Return (X, Y) of the center of cell containing provided text 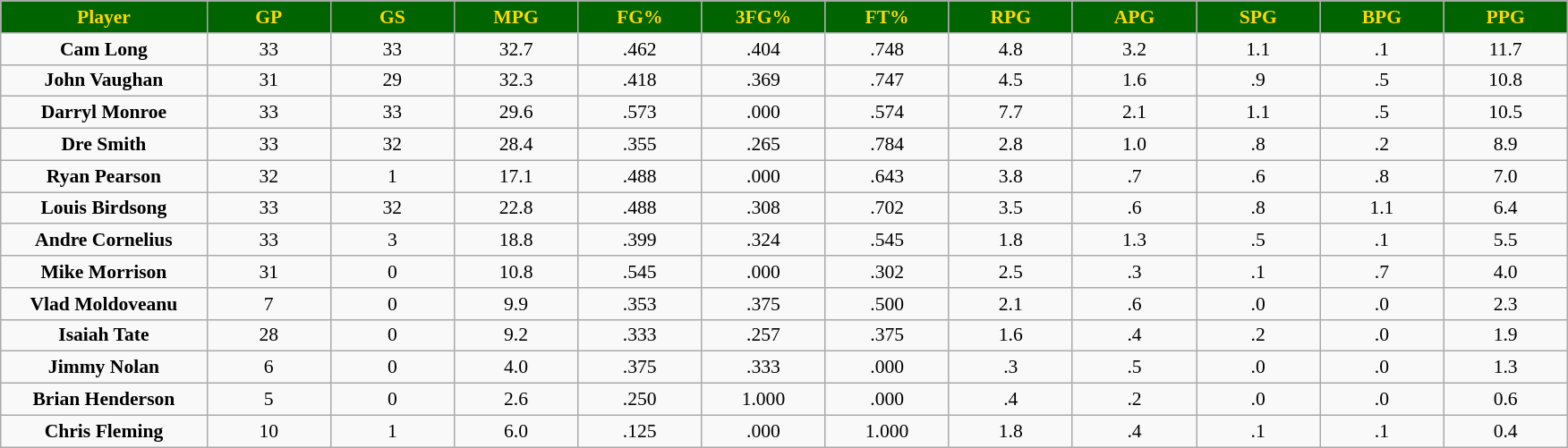
.404 (763, 49)
BPG (1382, 17)
1.0 (1134, 145)
.324 (763, 241)
29 (392, 80)
11.7 (1505, 49)
4.8 (1010, 49)
.748 (887, 49)
7 (268, 304)
.418 (640, 80)
9.9 (516, 304)
MPG (516, 17)
8.9 (1505, 145)
7.0 (1505, 176)
28 (268, 335)
.353 (640, 304)
Mike Morrison (104, 272)
32.3 (516, 80)
1.9 (1505, 335)
.784 (887, 145)
Louis Birdsong (104, 208)
22.8 (516, 208)
.125 (640, 431)
6.4 (1505, 208)
17.1 (516, 176)
29.6 (516, 113)
GS (392, 17)
Cam Long (104, 49)
.265 (763, 145)
3FG% (763, 17)
Jimmy Nolan (104, 368)
3 (392, 241)
Andre Cornelius (104, 241)
0.6 (1505, 400)
Dre Smith (104, 145)
Vlad Moldoveanu (104, 304)
Darryl Monroe (104, 113)
.702 (887, 208)
7.7 (1010, 113)
.369 (763, 80)
.747 (887, 80)
Brian Henderson (104, 400)
APG (1134, 17)
.257 (763, 335)
3.8 (1010, 176)
.302 (887, 272)
9.2 (516, 335)
.355 (640, 145)
5.5 (1505, 241)
Isaiah Tate (104, 335)
10.5 (1505, 113)
2.8 (1010, 145)
FG% (640, 17)
.574 (887, 113)
0.4 (1505, 431)
32.7 (516, 49)
.399 (640, 241)
.462 (640, 49)
18.8 (516, 241)
GP (268, 17)
Chris Fleming (104, 431)
FT% (887, 17)
5 (268, 400)
10 (268, 431)
.573 (640, 113)
SPG (1258, 17)
2.6 (516, 400)
2.3 (1505, 304)
28.4 (516, 145)
.643 (887, 176)
6.0 (516, 431)
3.2 (1134, 49)
Ryan Pearson (104, 176)
6 (268, 368)
.308 (763, 208)
.500 (887, 304)
2.5 (1010, 272)
Player (104, 17)
.250 (640, 400)
4.5 (1010, 80)
PPG (1505, 17)
John Vaughan (104, 80)
RPG (1010, 17)
.9 (1258, 80)
3.5 (1010, 208)
